Determine the [X, Y] coordinate at the center of the cell enclosing the given text.  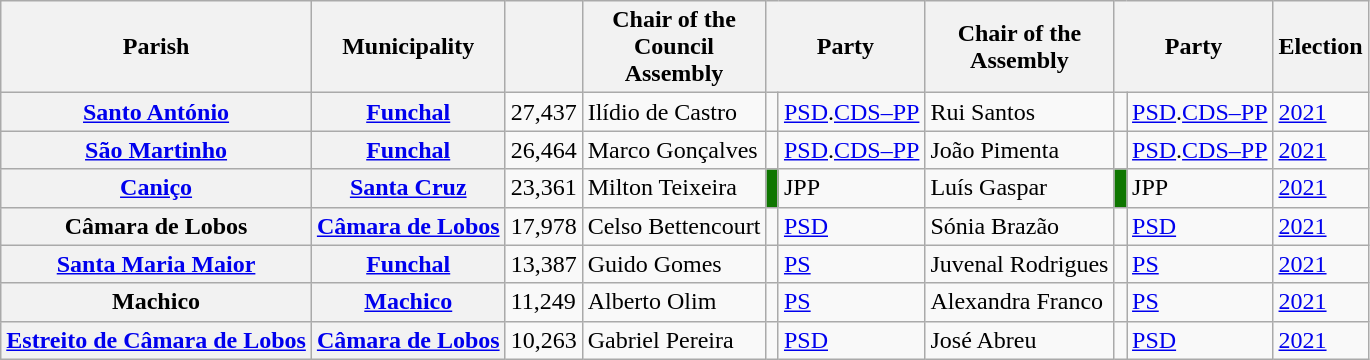
Marco Gonçalves [674, 150]
10,263 [544, 340]
Rui Santos [1020, 112]
11,249 [544, 302]
Alexandra Franco [1020, 302]
17,978 [544, 226]
Gabriel Pereira [674, 340]
Santa Cruz [408, 188]
Chair of theAssembly [1020, 47]
27,437 [544, 112]
Celso Bettencourt [674, 226]
26,464 [544, 150]
13,387 [544, 264]
Luís Gaspar [1020, 188]
Guido Gomes [674, 264]
23,361 [544, 188]
Alberto Olim [674, 302]
São Martinho [156, 150]
Ilídio de Castro [674, 112]
Parish [156, 47]
Santa Maria Maior [156, 264]
Caniço [156, 188]
Santo António [156, 112]
Estreito de Câmara de Lobos [156, 340]
José Abreu [1020, 340]
Sónia Brazão [1020, 226]
Election [1320, 47]
João Pimenta [1020, 150]
Chair of theCouncilAssembly [674, 47]
Milton Teixeira [674, 188]
Municipality [408, 47]
Juvenal Rodrigues [1020, 264]
